Identify which cell holds the provided text, then report its [x, y] central coordinate. 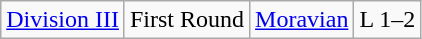
First Round [186, 20]
L 1–2 [388, 20]
Division III [63, 20]
Moravian [302, 20]
